Detect which cell encompasses the target text, then output its (x, y) center coordinate. 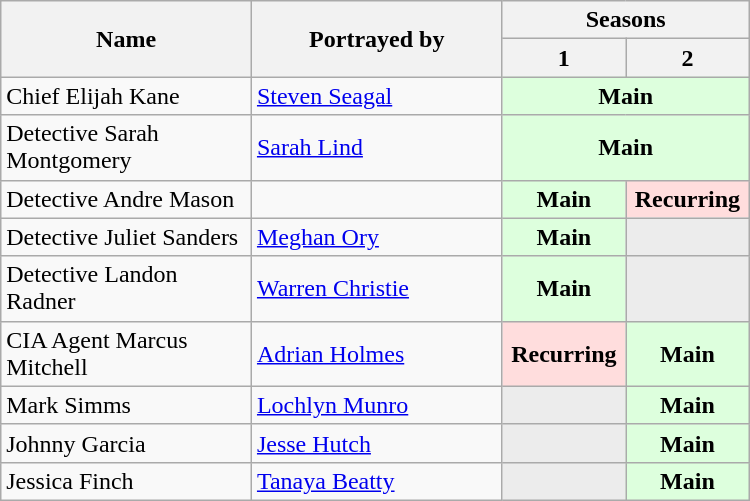
Jessica Finch (126, 481)
Mark Simms (126, 405)
Jesse Hutch (376, 443)
Lochlyn Munro (376, 405)
Tanaya Beatty (376, 481)
Sarah Lind (376, 148)
Name (126, 39)
Meghan Ory (376, 237)
1 (564, 58)
Detective Andre Mason (126, 199)
Detective Landon Radner (126, 288)
Detective Juliet Sanders (126, 237)
Chief Elijah Kane (126, 96)
Adrian Holmes (376, 354)
Johnny Garcia (126, 443)
2 (688, 58)
Portrayed by (376, 39)
CIA Agent Marcus Mitchell (126, 354)
Steven Seagal (376, 96)
Detective Sarah Montgomery (126, 148)
Warren Christie (376, 288)
Seasons (626, 20)
